Provide the (x, y) coordinate of the cell's center where the given text is located.  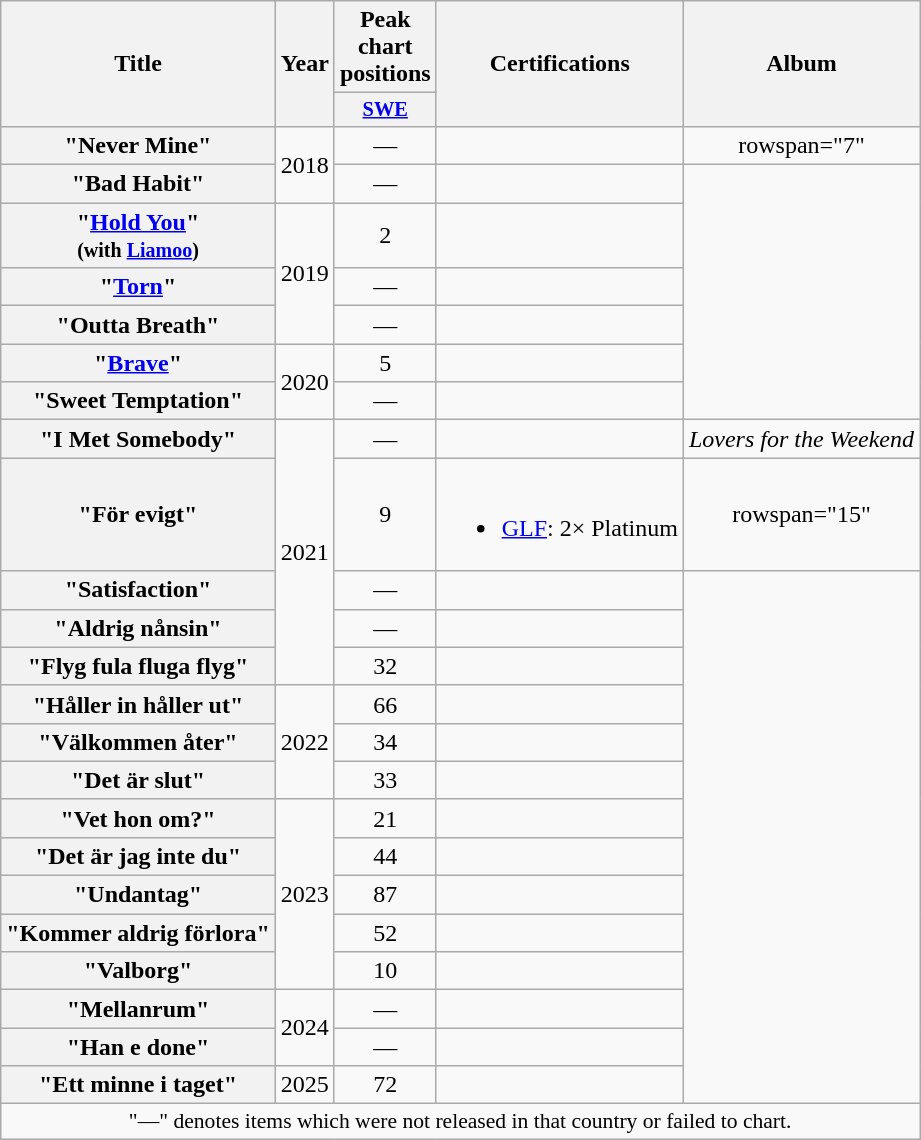
Title (138, 64)
GLF: 2× Platinum (560, 514)
"Han e done" (138, 1047)
2024 (304, 1028)
"Satisfaction" (138, 590)
5 (385, 363)
2025 (304, 1085)
"Aldrig nånsin" (138, 628)
66 (385, 704)
34 (385, 742)
"Hold You"(with Liamoo) (138, 236)
21 (385, 818)
33 (385, 780)
"Ett minne i taget" (138, 1085)
2018 (304, 164)
rowspan="15" (801, 514)
Lovers for the Weekend (801, 439)
"Outta Breath" (138, 325)
87 (385, 895)
72 (385, 1085)
Year (304, 64)
"Välkommen åter" (138, 742)
SWE (385, 110)
"Undantag" (138, 895)
2019 (304, 274)
2020 (304, 382)
44 (385, 856)
9 (385, 514)
2023 (304, 894)
Album (801, 64)
Certifications (560, 64)
2022 (304, 742)
"—" denotes items which were not released in that country or failed to chart. (460, 1122)
32 (385, 666)
rowspan="7" (801, 145)
2 (385, 236)
"För evigt" (138, 514)
"Vet hon om?" (138, 818)
"Håller in håller ut" (138, 704)
"I Met Somebody" (138, 439)
"Det är jag inte du" (138, 856)
2021 (304, 552)
10 (385, 971)
"Never Mine" (138, 145)
"Valborg" (138, 971)
"Sweet Temptation" (138, 401)
"Brave" (138, 363)
"Bad Habit" (138, 184)
"Torn" (138, 287)
"Det är slut" (138, 780)
"Flyg fula fluga flyg" (138, 666)
52 (385, 933)
"Kommer aldrig förlora" (138, 933)
"Mellanrum" (138, 1009)
Peak chart positions (385, 47)
